Identify which cell holds the provided text, then report its (x, y) central coordinate. 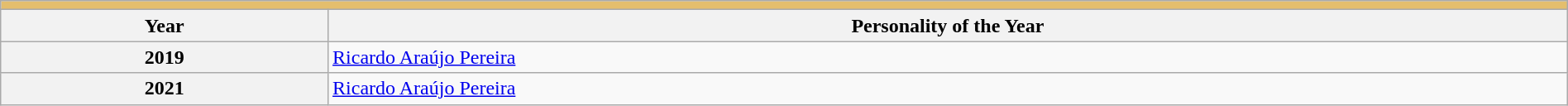
2021 (165, 89)
Personality of the Year (948, 26)
Year (165, 26)
2019 (165, 57)
